Extract the (x, y) coordinate from the center of the cell holding the provided text.  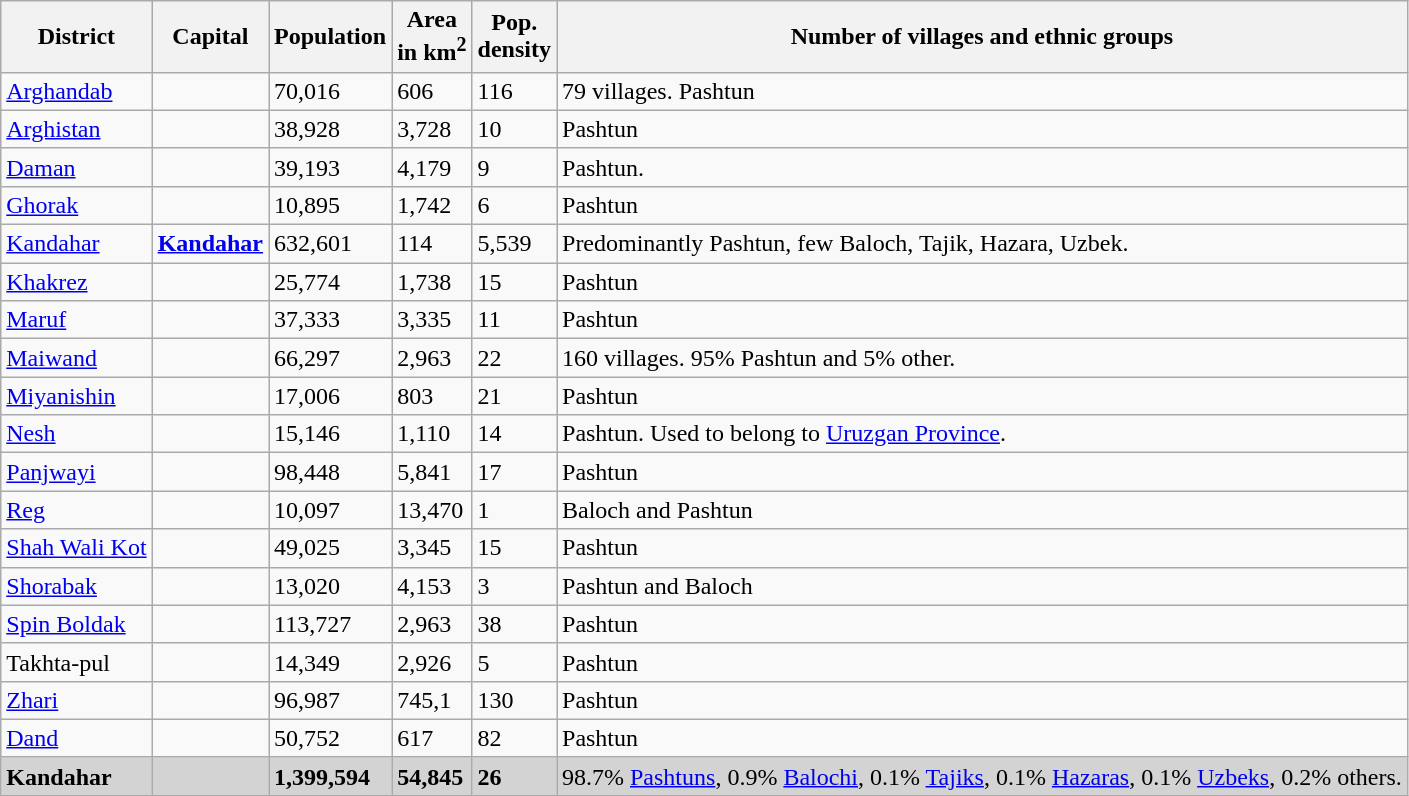
49,025 (330, 548)
Nesh (76, 434)
Capital (210, 37)
Takhta-pul (76, 662)
26 (514, 776)
11 (514, 320)
4,179 (432, 167)
Maruf (76, 320)
Pashtun and Baloch (982, 586)
Pashtun. Used to belong to Uruzgan Province. (982, 434)
Reg (76, 510)
13,470 (432, 510)
Pashtun. (982, 167)
5 (514, 662)
37,333 (330, 320)
10 (514, 129)
21 (514, 396)
617 (432, 738)
22 (514, 358)
Pop.density (514, 37)
130 (514, 700)
1,110 (432, 434)
10,895 (330, 205)
Ghorak (76, 205)
6 (514, 205)
606 (432, 91)
Arghistan (76, 129)
82 (514, 738)
13,020 (330, 586)
15,146 (330, 434)
Daman (76, 167)
Maiwand (76, 358)
Predominantly Pashtun, few Baloch, Tajik, Hazara, Uzbek. (982, 244)
Population (330, 37)
Zhari (76, 700)
66,297 (330, 358)
70,016 (330, 91)
25,774 (330, 282)
160 villages. 95% Pashtun and 5% other. (982, 358)
District (76, 37)
Number of villages and ethnic groups (982, 37)
114 (432, 244)
116 (514, 91)
Shah Wali Kot (76, 548)
38,928 (330, 129)
9 (514, 167)
Miyanishin (76, 396)
79 villages. Pashtun (982, 91)
Baloch and Pashtun (982, 510)
17 (514, 472)
5,539 (514, 244)
1,399,594 (330, 776)
113,727 (330, 624)
1,742 (432, 205)
17,006 (330, 396)
3,335 (432, 320)
Dand (76, 738)
38 (514, 624)
Areain km2 (432, 37)
3 (514, 586)
98.7% Pashtuns, 0.9% Balochi, 0.1% Tajiks, 0.1% Hazaras, 0.1% Uzbeks, 0.2% others. (982, 776)
Panjwayi (76, 472)
1 (514, 510)
98,448 (330, 472)
14 (514, 434)
803 (432, 396)
5,841 (432, 472)
39,193 (330, 167)
Spin Boldak (76, 624)
96,987 (330, 700)
4,153 (432, 586)
3,345 (432, 548)
632,601 (330, 244)
Khakrez (76, 282)
1,738 (432, 282)
2,926 (432, 662)
Shorabak (76, 586)
745,1 (432, 700)
10,097 (330, 510)
3,728 (432, 129)
50,752 (330, 738)
54,845 (432, 776)
14,349 (330, 662)
Arghandab (76, 91)
